Locate the cell with the specified text and output its [X, Y] center coordinate. 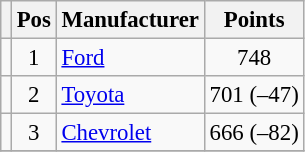
701 (–47) [254, 95]
2 [34, 95]
3 [34, 133]
Points [254, 20]
Chevrolet [130, 133]
666 (–82) [254, 133]
Toyota [130, 95]
748 [254, 58]
Manufacturer [130, 20]
Ford [130, 58]
1 [34, 58]
Pos [34, 20]
